Scan for the cell matching the given text and deliver its (X, Y) coordinate at center. 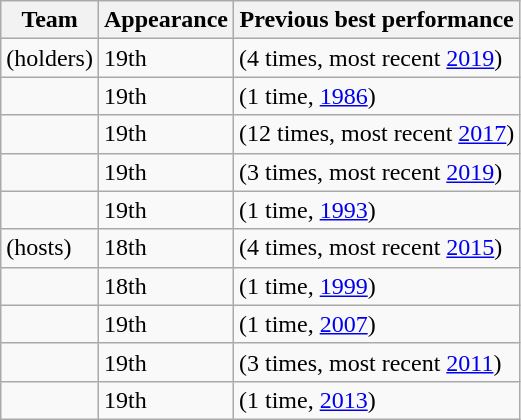
(3 times, most recent 2019) (377, 172)
Team (50, 20)
(12 times, most recent 2017) (377, 134)
(4 times, most recent 2015) (377, 248)
Appearance (166, 20)
(hosts) (50, 248)
(4 times, most recent 2019) (377, 58)
Previous best performance (377, 20)
(holders) (50, 58)
(1 time, 1993) (377, 210)
(1 time, 2007) (377, 324)
(1 time, 1986) (377, 96)
(3 times, most recent 2011) (377, 362)
(1 time, 2013) (377, 400)
(1 time, 1999) (377, 286)
